Return the (x, y) coordinate for the center point of the cell that contains the specified text.  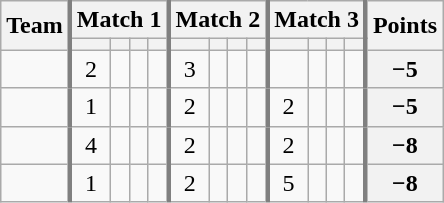
Match 1 (120, 20)
Match 3 (316, 20)
Team (36, 26)
3 (188, 69)
Points (404, 26)
5 (288, 183)
4 (90, 145)
Match 2 (218, 20)
